Locate the cell with the specified text and output its (x, y) center coordinate. 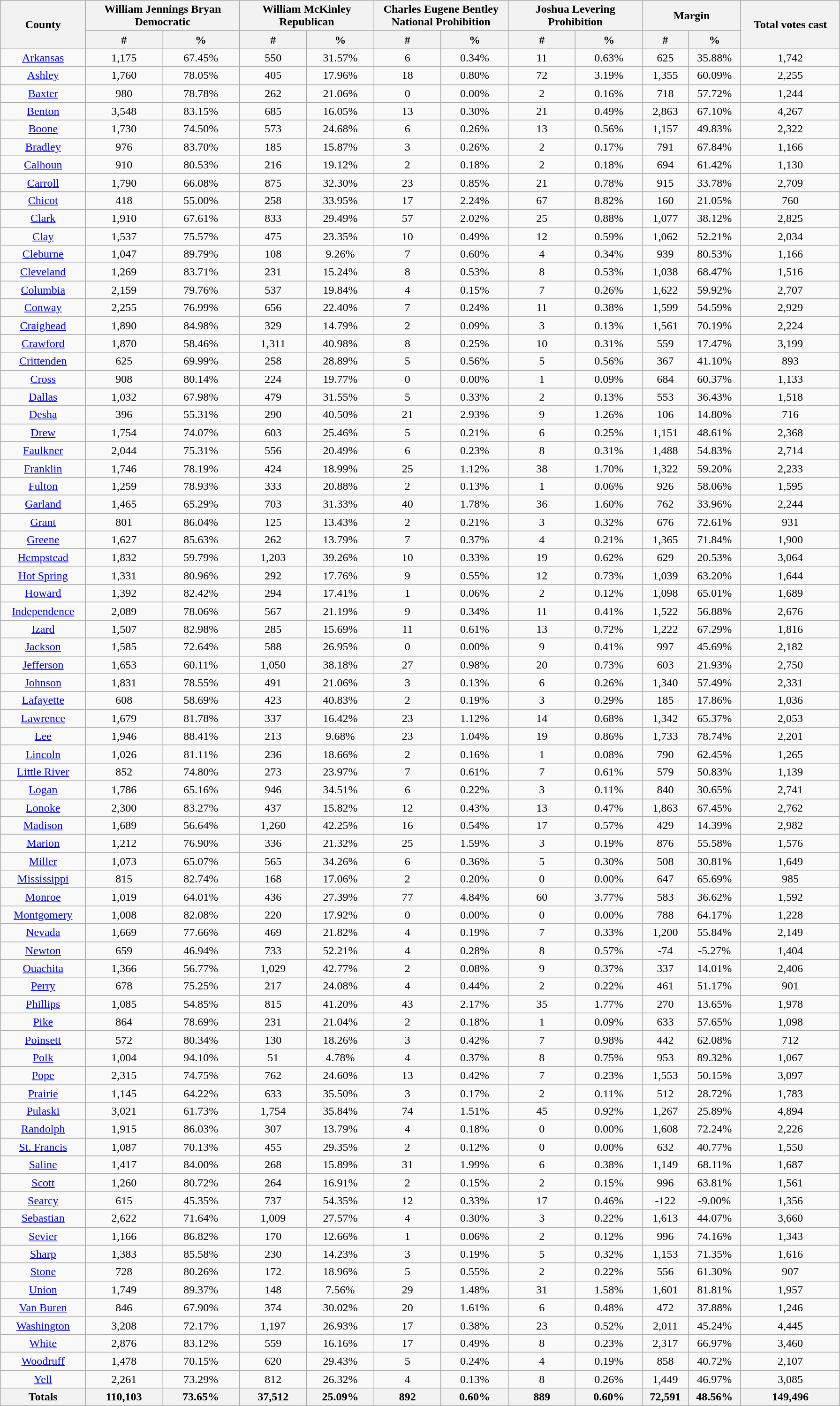
17.47% (714, 343)
51 (273, 1057)
Clark (43, 218)
40 (407, 504)
1,153 (665, 1254)
2,224 (790, 326)
18 (407, 76)
110,103 (124, 1397)
160 (665, 200)
14 (542, 718)
1,585 (124, 647)
38.18% (341, 665)
396 (124, 415)
1,786 (124, 790)
65.01% (714, 593)
2,707 (790, 290)
1,145 (124, 1094)
45.35% (201, 1201)
70.13% (201, 1147)
1,649 (790, 861)
0.85% (475, 182)
3.77% (609, 897)
2,034 (790, 236)
County (43, 24)
0.47% (609, 807)
2,159 (124, 290)
Lee (43, 736)
55.84% (714, 933)
436 (273, 897)
57.65% (714, 1022)
3,085 (790, 1379)
73.65% (201, 1397)
36 (542, 504)
Poinsett (43, 1040)
1,553 (665, 1075)
3,660 (790, 1218)
760 (790, 200)
45 (542, 1111)
79.76% (201, 290)
1,228 (790, 915)
801 (124, 522)
Bradley (43, 147)
25.09% (341, 1397)
Johnson (43, 683)
80.34% (201, 1040)
78.19% (201, 468)
2,233 (790, 468)
73.29% (201, 1379)
78.05% (201, 76)
37,512 (273, 1397)
1,259 (124, 486)
168 (273, 879)
78.74% (714, 736)
1,488 (665, 450)
62.08% (714, 1040)
89.79% (201, 254)
149,496 (790, 1397)
678 (124, 986)
1,576 (790, 844)
1,832 (124, 558)
74.50% (201, 129)
31.55% (341, 397)
Stone (43, 1272)
32.30% (341, 182)
3,460 (790, 1343)
29.49% (341, 218)
67.98% (201, 397)
0.36% (475, 861)
64.22% (201, 1094)
3,097 (790, 1075)
Perry (43, 986)
926 (665, 486)
Nevada (43, 933)
68.11% (714, 1165)
1,449 (665, 1379)
2,244 (790, 504)
1,816 (790, 629)
St. Francis (43, 1147)
Calhoun (43, 165)
1,831 (124, 683)
Crawford (43, 343)
Yell (43, 1379)
15.89% (341, 1165)
30.65% (714, 790)
553 (665, 397)
469 (273, 933)
83.15% (201, 111)
0.78% (609, 182)
Lincoln (43, 754)
17.76% (341, 576)
1,047 (124, 254)
1,749 (124, 1290)
Scott (43, 1183)
20.53% (714, 558)
1,038 (665, 272)
1,669 (124, 933)
1,343 (790, 1236)
71.84% (714, 540)
59.79% (201, 558)
0.68% (609, 718)
72.24% (714, 1129)
2,053 (790, 718)
25.46% (341, 433)
16 (407, 826)
60 (542, 897)
1,009 (273, 1218)
24.60% (341, 1075)
0.28% (475, 950)
18.96% (341, 1272)
3,021 (124, 1111)
910 (124, 165)
2,709 (790, 182)
83.12% (201, 1343)
Prairie (43, 1094)
58.06% (714, 486)
59.92% (714, 290)
1,246 (790, 1307)
2,182 (790, 647)
Drew (43, 433)
67.90% (201, 1307)
980 (124, 93)
49.83% (714, 129)
1,890 (124, 326)
51.17% (714, 986)
64.17% (714, 915)
Randolph (43, 1129)
442 (665, 1040)
21.19% (341, 611)
13.43% (341, 522)
1,267 (665, 1111)
Fulton (43, 486)
28.72% (714, 1094)
19.77% (341, 379)
Hot Spring (43, 576)
Cross (43, 379)
479 (273, 397)
0.43% (475, 807)
76.90% (201, 844)
1,029 (273, 968)
-74 (665, 950)
1,019 (124, 897)
224 (273, 379)
Van Buren (43, 1307)
294 (273, 593)
1,265 (790, 754)
81.78% (201, 718)
292 (273, 576)
1.04% (475, 736)
86.04% (201, 522)
852 (124, 772)
1,910 (124, 218)
2,300 (124, 807)
Cleburne (43, 254)
290 (273, 415)
Independence (43, 611)
42.77% (341, 968)
620 (273, 1361)
0.75% (609, 1057)
67.29% (714, 629)
20.88% (341, 486)
27.39% (341, 897)
75.31% (201, 450)
Ashley (43, 76)
75.57% (201, 236)
172 (273, 1272)
81.11% (201, 754)
858 (665, 1361)
38 (542, 468)
1,644 (790, 576)
57 (407, 218)
Sharp (43, 1254)
846 (124, 1307)
61.73% (201, 1111)
41.20% (341, 1004)
-9.00% (714, 1201)
2,825 (790, 218)
889 (542, 1397)
812 (273, 1379)
19.12% (341, 165)
40.98% (341, 343)
80.26% (201, 1272)
1,026 (124, 754)
0.59% (609, 236)
1,915 (124, 1129)
70.19% (714, 326)
21.82% (341, 933)
1,870 (124, 343)
21.04% (341, 1022)
74.07% (201, 433)
230 (273, 1254)
34.26% (341, 861)
1,151 (665, 433)
1,175 (124, 58)
2,622 (124, 1218)
1,957 (790, 1290)
985 (790, 879)
65.37% (714, 718)
45.69% (714, 647)
56.77% (201, 968)
25.89% (714, 1111)
997 (665, 647)
1,157 (665, 129)
931 (790, 522)
1,746 (124, 468)
737 (273, 1201)
833 (273, 218)
1,946 (124, 736)
Faulkner (43, 450)
Pope (43, 1075)
1,311 (273, 343)
1,687 (790, 1165)
1,478 (124, 1361)
Jackson (43, 647)
40.77% (714, 1147)
2,762 (790, 807)
15.24% (341, 272)
1,222 (665, 629)
68.47% (714, 272)
423 (273, 700)
59.20% (714, 468)
512 (665, 1094)
67.61% (201, 218)
632 (665, 1147)
1,392 (124, 593)
17.96% (341, 76)
685 (273, 111)
William Jennings Bryan Democratic (163, 16)
82.08% (201, 915)
18.99% (341, 468)
21.05% (714, 200)
17.86% (714, 700)
65.29% (201, 504)
72.61% (714, 522)
Madison (43, 826)
0.62% (609, 558)
17.41% (341, 593)
236 (273, 754)
892 (407, 1397)
26.93% (341, 1325)
Total votes cast (790, 24)
12.66% (341, 1236)
1,039 (665, 576)
579 (665, 772)
2.93% (475, 415)
78.55% (201, 683)
Saline (43, 1165)
2,011 (665, 1325)
573 (273, 129)
4,267 (790, 111)
Baxter (43, 93)
89.32% (714, 1057)
1,212 (124, 844)
35.84% (341, 1111)
285 (273, 629)
1,599 (665, 308)
86.82% (201, 1236)
41.10% (714, 361)
67 (542, 200)
78.06% (201, 611)
1,355 (665, 76)
Margin (692, 16)
1,032 (124, 397)
1,365 (665, 540)
148 (273, 1290)
Charles Eugene BentleyNational Prohibition (441, 16)
1,197 (273, 1325)
939 (665, 254)
16.42% (341, 718)
1,404 (790, 950)
1,516 (790, 272)
23.35% (341, 236)
63.81% (714, 1183)
1.61% (475, 1307)
16.16% (341, 1343)
16.91% (341, 1183)
0.80% (475, 76)
80.14% (201, 379)
67.84% (714, 147)
1,627 (124, 540)
0.44% (475, 986)
1,036 (790, 700)
White (43, 1343)
694 (665, 165)
1,366 (124, 968)
2,876 (124, 1343)
0.88% (609, 218)
429 (665, 826)
1,383 (124, 1254)
72,591 (665, 1397)
75.25% (201, 986)
3,064 (790, 558)
82.98% (201, 629)
608 (124, 700)
66.08% (201, 182)
1,616 (790, 1254)
1,507 (124, 629)
14.79% (341, 326)
0.20% (475, 879)
1,622 (665, 290)
13.65% (714, 1004)
1,149 (665, 1165)
57.72% (714, 93)
28.89% (341, 361)
791 (665, 147)
77.66% (201, 933)
Grant (43, 522)
Izard (43, 629)
3,208 (124, 1325)
63.20% (714, 576)
58.46% (201, 343)
1,085 (124, 1004)
4.84% (475, 897)
74.80% (201, 772)
Boone (43, 129)
Clay (43, 236)
2,929 (790, 308)
Sebastian (43, 1218)
437 (273, 807)
2,315 (124, 1075)
55.00% (201, 200)
48.61% (714, 433)
27.57% (341, 1218)
2,406 (790, 968)
85.63% (201, 540)
56.64% (201, 826)
374 (273, 1307)
508 (665, 861)
3,199 (790, 343)
60.09% (714, 76)
Carroll (43, 182)
1,050 (273, 665)
0.29% (609, 700)
733 (273, 950)
83.70% (201, 147)
684 (665, 379)
9.68% (341, 736)
Crittenden (43, 361)
629 (665, 558)
50.83% (714, 772)
84.00% (201, 1165)
33.96% (714, 504)
69.99% (201, 361)
1,200 (665, 933)
40.72% (714, 1361)
40.50% (341, 415)
60.37% (714, 379)
572 (124, 1040)
1.60% (609, 504)
876 (665, 844)
7.56% (341, 1290)
1,244 (790, 93)
80.72% (201, 1183)
216 (273, 165)
16.05% (341, 111)
89.37% (201, 1290)
48.56% (714, 1397)
Newton (43, 950)
38.12% (714, 218)
273 (273, 772)
567 (273, 611)
33.78% (714, 182)
Joshua LeveringProhibition (575, 16)
268 (273, 1165)
1,592 (790, 897)
66.97% (714, 1343)
2.02% (475, 218)
77 (407, 897)
712 (790, 1040)
1,863 (665, 807)
1.77% (609, 1004)
1,139 (790, 772)
424 (273, 468)
418 (124, 200)
26.95% (341, 647)
14.39% (714, 826)
46.97% (714, 1379)
82.74% (201, 879)
461 (665, 986)
893 (790, 361)
29 (407, 1290)
Hempstead (43, 558)
70.15% (201, 1361)
17.06% (341, 879)
0.92% (609, 1111)
Polk (43, 1057)
43 (407, 1004)
307 (273, 1129)
1,760 (124, 76)
Little River (43, 772)
Mississippi (43, 879)
2.17% (475, 1004)
Chicot (43, 200)
35.88% (714, 58)
217 (273, 986)
Howard (43, 593)
2,331 (790, 683)
74 (407, 1111)
1,653 (124, 665)
30.81% (714, 861)
1,269 (124, 272)
405 (273, 76)
31.33% (341, 504)
Jefferson (43, 665)
2,201 (790, 736)
37.88% (714, 1307)
74.16% (714, 1236)
1,087 (124, 1147)
Conway (43, 308)
716 (790, 415)
21.93% (714, 665)
1,783 (790, 1094)
1,331 (124, 576)
27 (407, 665)
15.82% (341, 807)
1,550 (790, 1147)
1.99% (475, 1165)
Miller (43, 861)
71.35% (714, 1254)
2,750 (790, 665)
1.58% (609, 1290)
1.48% (475, 1290)
Greene (43, 540)
4,894 (790, 1111)
72 (542, 76)
80.96% (201, 576)
270 (665, 1004)
840 (665, 790)
1,679 (124, 718)
57.49% (714, 683)
0.46% (609, 1201)
-122 (665, 1201)
108 (273, 254)
1,601 (665, 1290)
56.88% (714, 611)
78.93% (201, 486)
1,130 (790, 165)
Craighead (43, 326)
65.69% (714, 879)
1,322 (665, 468)
Lafayette (43, 700)
Marion (43, 844)
61.30% (714, 1272)
1,730 (124, 129)
1,518 (790, 397)
0.86% (609, 736)
Franklin (43, 468)
62.45% (714, 754)
William McKinleyRepublican (307, 16)
Garland (43, 504)
Lonoke (43, 807)
336 (273, 844)
718 (665, 93)
2,107 (790, 1361)
1,008 (124, 915)
1.78% (475, 504)
907 (790, 1272)
1,465 (124, 504)
34.51% (341, 790)
3.19% (609, 76)
1,613 (665, 1218)
Ouachita (43, 968)
0.63% (609, 58)
78.78% (201, 93)
220 (273, 915)
1,742 (790, 58)
1.51% (475, 1111)
9.26% (341, 254)
46.94% (201, 950)
2,368 (790, 433)
2,149 (790, 933)
537 (273, 290)
4,445 (790, 1325)
875 (273, 182)
1,522 (665, 611)
67.10% (714, 111)
65.16% (201, 790)
2,676 (790, 611)
60.11% (201, 665)
65.07% (201, 861)
2,714 (790, 450)
130 (273, 1040)
2,089 (124, 611)
45.24% (714, 1325)
54.85% (201, 1004)
8.82% (609, 200)
36.62% (714, 897)
475 (273, 236)
35.50% (341, 1094)
Benton (43, 111)
72.64% (201, 647)
976 (124, 147)
2,741 (790, 790)
1,067 (790, 1057)
85.58% (201, 1254)
703 (273, 504)
659 (124, 950)
83.27% (201, 807)
86.03% (201, 1129)
1,978 (790, 1004)
40.83% (341, 700)
953 (665, 1057)
676 (665, 522)
2,322 (790, 129)
30.02% (341, 1307)
54.35% (341, 1201)
1.26% (609, 415)
64.01% (201, 897)
1,073 (124, 861)
2,863 (665, 111)
Pike (43, 1022)
864 (124, 1022)
588 (273, 647)
125 (273, 522)
24.68% (341, 129)
1,133 (790, 379)
329 (273, 326)
915 (665, 182)
Desha (43, 415)
24.08% (341, 986)
2,044 (124, 450)
23.97% (341, 772)
61.42% (714, 165)
84.98% (201, 326)
35 (542, 1004)
54.59% (714, 308)
1,356 (790, 1201)
18.26% (341, 1040)
1,417 (124, 1165)
1,608 (665, 1129)
550 (273, 58)
-5.27% (714, 950)
58.69% (201, 700)
39.26% (341, 558)
21.32% (341, 844)
44.07% (714, 1218)
17.92% (341, 915)
901 (790, 986)
Pulaski (43, 1111)
0.54% (475, 826)
54.83% (714, 450)
55.31% (201, 415)
29.35% (341, 1147)
76.99% (201, 308)
1,004 (124, 1057)
Dallas (43, 397)
71.64% (201, 1218)
Sevier (43, 1236)
1,340 (665, 683)
1,062 (665, 236)
106 (665, 415)
26.32% (341, 1379)
472 (665, 1307)
2,317 (665, 1343)
908 (124, 379)
94.10% (201, 1057)
15.87% (341, 147)
1,342 (665, 718)
Union (43, 1290)
18.66% (341, 754)
583 (665, 897)
2,226 (790, 1129)
788 (665, 915)
31.57% (341, 58)
19.84% (341, 290)
22.40% (341, 308)
1,077 (665, 218)
Cleveland (43, 272)
455 (273, 1147)
29.43% (341, 1361)
1,203 (273, 558)
656 (273, 308)
74.75% (201, 1075)
1.70% (609, 468)
14.23% (341, 1254)
728 (124, 1272)
72.17% (201, 1325)
83.71% (201, 272)
81.81% (714, 1290)
14.01% (714, 968)
2,982 (790, 826)
1,537 (124, 236)
Woodruff (43, 1361)
42.25% (341, 826)
88.41% (201, 736)
1.59% (475, 844)
790 (665, 754)
565 (273, 861)
Lawrence (43, 718)
55.58% (714, 844)
36.43% (714, 397)
3,548 (124, 111)
0.48% (609, 1307)
50.15% (714, 1075)
Totals (43, 1397)
647 (665, 879)
2.24% (475, 200)
1,900 (790, 540)
1,733 (665, 736)
213 (273, 736)
367 (665, 361)
Columbia (43, 290)
946 (273, 790)
Searcy (43, 1201)
1,790 (124, 182)
Phillips (43, 1004)
14.80% (714, 415)
15.69% (341, 629)
4.78% (341, 1057)
0.72% (609, 629)
0.52% (609, 1325)
615 (124, 1201)
170 (273, 1236)
491 (273, 683)
Washington (43, 1325)
333 (273, 486)
Monroe (43, 897)
33.95% (341, 200)
82.42% (201, 593)
1,595 (790, 486)
20.49% (341, 450)
Logan (43, 790)
Arkansas (43, 58)
2,261 (124, 1379)
Montgomery (43, 915)
264 (273, 1183)
78.69% (201, 1022)
